Find where the given text appears and provide that cell's center as (X, Y) coordinate. 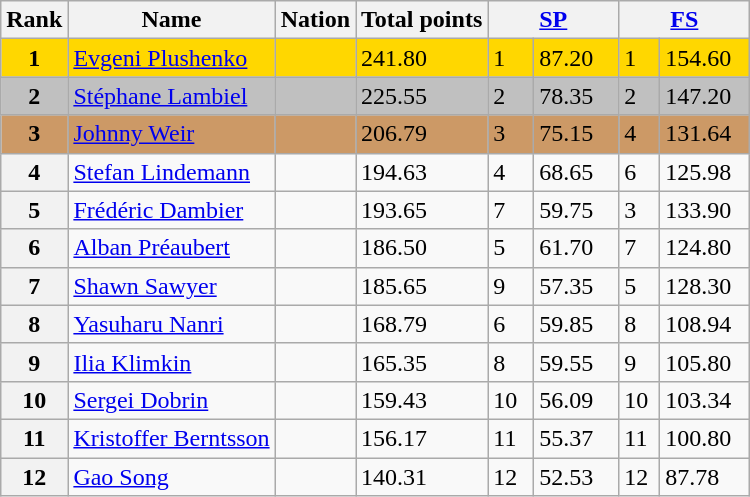
Stefan Lindemann (172, 172)
206.79 (422, 134)
Total points (422, 20)
61.70 (576, 248)
128.30 (705, 286)
225.55 (422, 96)
Rank (34, 20)
57.35 (576, 286)
52.53 (576, 477)
55.37 (576, 438)
Johnny Weir (172, 134)
105.80 (705, 362)
68.65 (576, 172)
87.78 (705, 477)
Ilia Klimkin (172, 362)
Sergei Dobrin (172, 400)
SP (554, 20)
Evgeni Plushenko (172, 58)
75.15 (576, 134)
59.85 (576, 324)
193.65 (422, 210)
159.43 (422, 400)
Stéphane Lambiel (172, 96)
186.50 (422, 248)
87.20 (576, 58)
Shawn Sawyer (172, 286)
Yasuharu Nanri (172, 324)
168.79 (422, 324)
Gao Song (172, 477)
59.75 (576, 210)
Frédéric Dambier (172, 210)
56.09 (576, 400)
154.60 (705, 58)
140.31 (422, 477)
FS (684, 20)
Alban Préaubert (172, 248)
125.98 (705, 172)
124.80 (705, 248)
Nation (315, 20)
185.65 (422, 286)
131.64 (705, 134)
194.63 (422, 172)
Kristoffer Berntsson (172, 438)
133.90 (705, 210)
147.20 (705, 96)
165.35 (422, 362)
100.80 (705, 438)
108.94 (705, 324)
156.17 (422, 438)
103.34 (705, 400)
59.55 (576, 362)
Name (172, 20)
78.35 (576, 96)
241.80 (422, 58)
